Detect which cell encompasses the target text, then output its (X, Y) center coordinate. 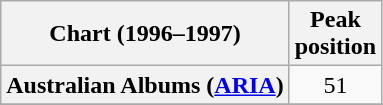
51 (335, 85)
Chart (1996–1997) (145, 34)
Australian Albums (ARIA) (145, 85)
Peakposition (335, 34)
